For the text-containing cell, return its midpoint in (X, Y) coordinate format. 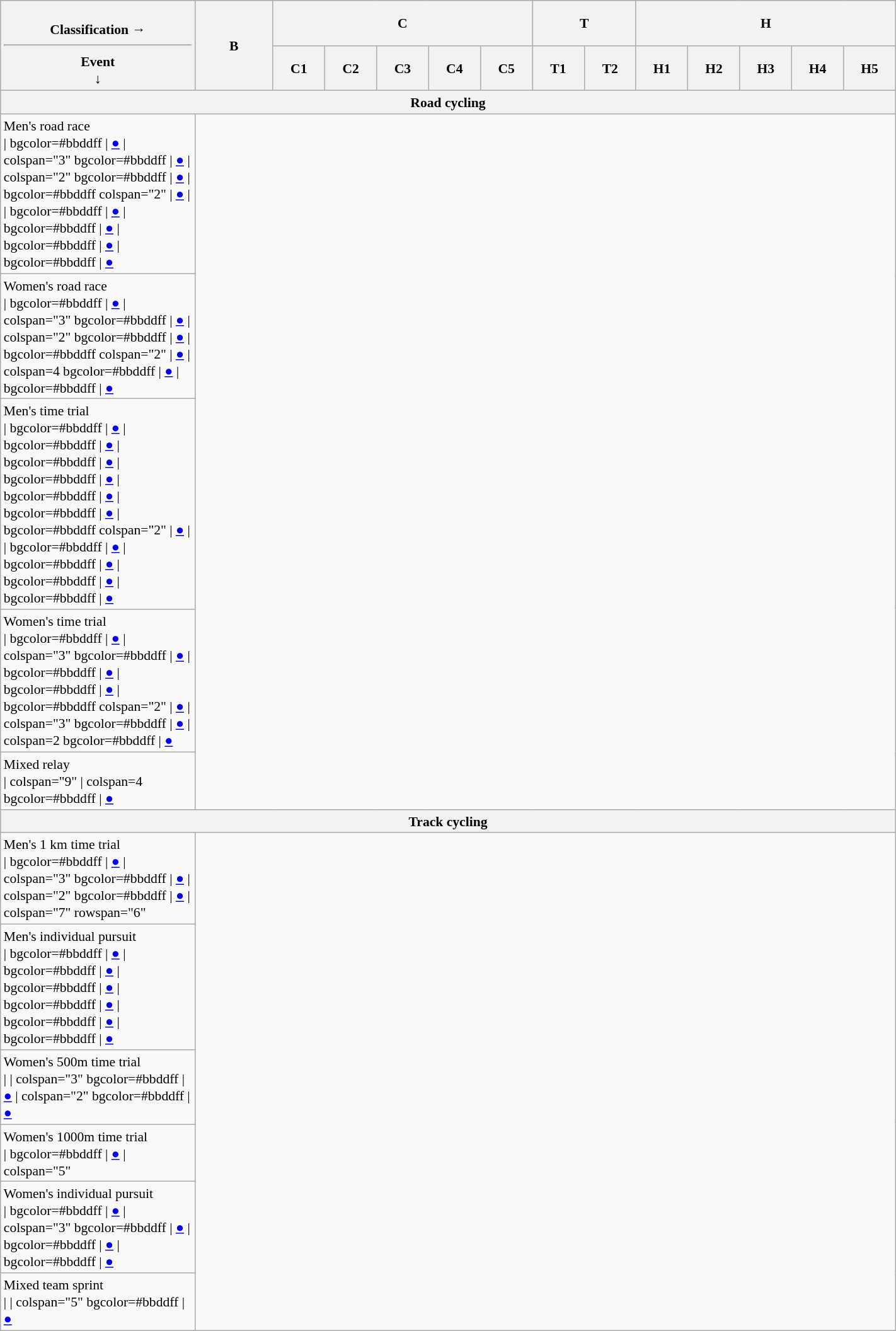
C3 (403, 68)
B (234, 45)
T (585, 23)
H5 (870, 68)
Women's 1000m time trial| bgcolor=#bbddff | ● | colspan="5" (98, 1153)
T1 (558, 68)
C4 (454, 68)
Track cycling (448, 821)
Women's 500m time trial| | colspan="3" bgcolor=#bbddff | ● | colspan="2" bgcolor=#bbddff | ● (98, 1087)
H3 (766, 68)
T2 (610, 68)
Mixed team sprint| | colspan="5" bgcolor=#bbddff | ● (98, 1302)
H1 (662, 68)
C (403, 23)
Men's 1 km time trial| bgcolor=#bbddff | ● | colspan="3" bgcolor=#bbddff | ● | colspan="2" bgcolor=#bbddff | ● | colspan="7" rowspan="6" (98, 879)
C5 (506, 68)
Road cycling (448, 102)
Classification →Event↓ (98, 45)
C2 (350, 68)
Mixed relay| colspan="9" | colspan=4 bgcolor=#bbddff | ● (98, 780)
H2 (714, 68)
Women's individual pursuit| bgcolor=#bbddff | ● | colspan="3" bgcolor=#bbddff | ● | bgcolor=#bbddff | ● | bgcolor=#bbddff | ● (98, 1228)
H (766, 23)
C1 (299, 68)
H4 (817, 68)
